Extract the (X, Y) coordinate from the center of the cell holding the provided text.  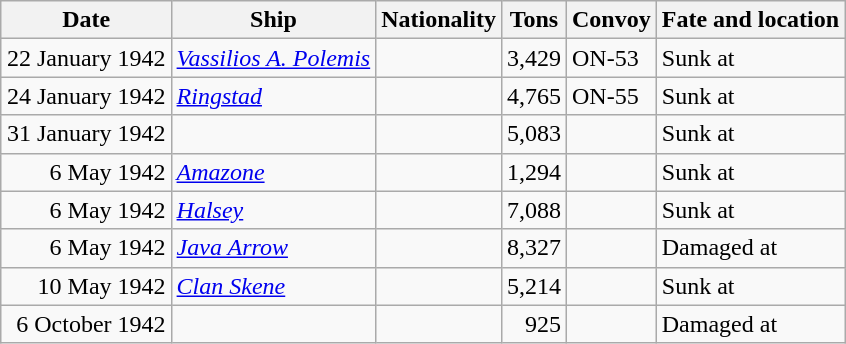
24 January 1942 (86, 96)
1,294 (534, 172)
Tons (534, 20)
5,083 (534, 134)
Nationality (439, 20)
Ship (274, 20)
Java Arrow (274, 248)
3,429 (534, 58)
31 January 1942 (86, 134)
8,327 (534, 248)
Vassilios A. Polemis (274, 58)
5,214 (534, 286)
Amazone (274, 172)
925 (534, 324)
10 May 1942 (86, 286)
Halsey (274, 210)
Convoy (612, 20)
7,088 (534, 210)
Fate and location (750, 20)
ON-55 (612, 96)
Ringstad (274, 96)
Date (86, 20)
4,765 (534, 96)
ON-53 (612, 58)
22 January 1942 (86, 58)
6 October 1942 (86, 324)
Clan Skene (274, 286)
